From the cell containing the given text, extract its center point as (x, y) coordinate. 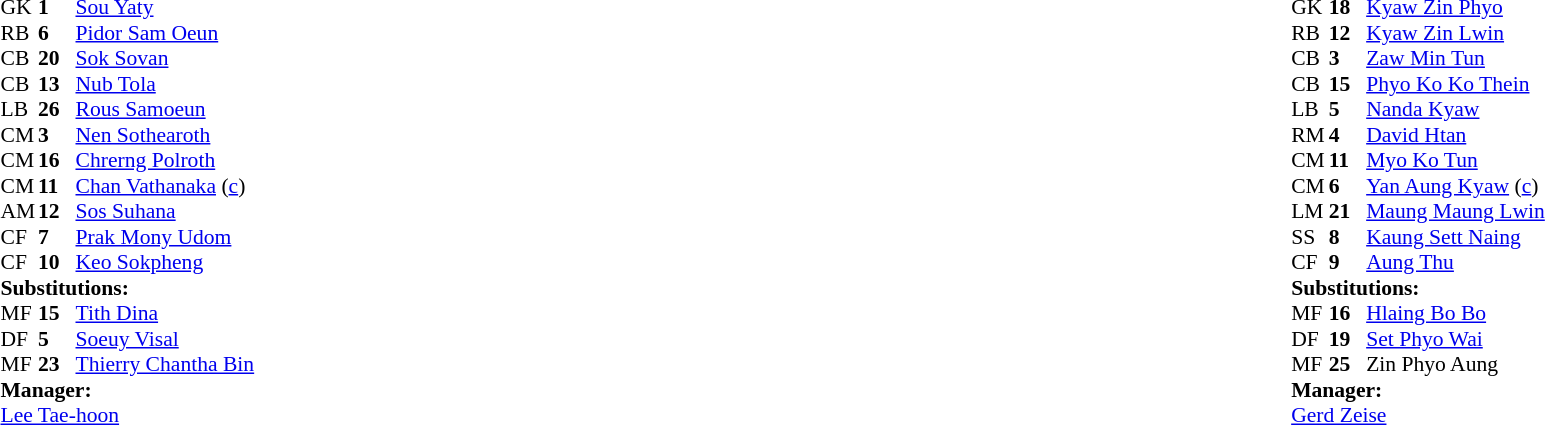
Chan Vathanaka (c) (166, 186)
Zin Phyo Aung (1456, 365)
Nub Tola (166, 84)
Myo Ko Tun (1456, 161)
Aung Thu (1456, 263)
Sos Suhana (166, 211)
23 (57, 365)
AM (19, 211)
Phyo Ko Ko Thein (1456, 84)
13 (57, 84)
LM (1310, 211)
Rous Samoeun (166, 109)
26 (57, 109)
Pidor Sam Oeun (166, 33)
7 (57, 237)
Kaung Sett Naing (1456, 237)
21 (1348, 211)
David Htan (1456, 135)
10 (57, 263)
Nen Sothearoth (166, 135)
25 (1348, 365)
Sok Sovan (166, 59)
20 (57, 59)
Tith Dina (166, 313)
8 (1348, 237)
Prak Mony Udom (166, 237)
19 (1348, 339)
Hlaing Bo Bo (1456, 313)
Keo Sokpheng (166, 263)
Zaw Min Tun (1456, 59)
9 (1348, 263)
Thierry Chantha Bin (166, 365)
Kyaw Zin Lwin (1456, 33)
Soeuy Visal (166, 339)
Yan Aung Kyaw (c) (1456, 186)
Maung Maung Lwin (1456, 211)
Nanda Kyaw (1456, 109)
Chrerng Polroth (166, 161)
SS (1310, 237)
4 (1348, 135)
Set Phyo Wai (1456, 339)
RM (1310, 135)
